Search for the cell housing the specified text and yield its (X, Y) center coordinate. 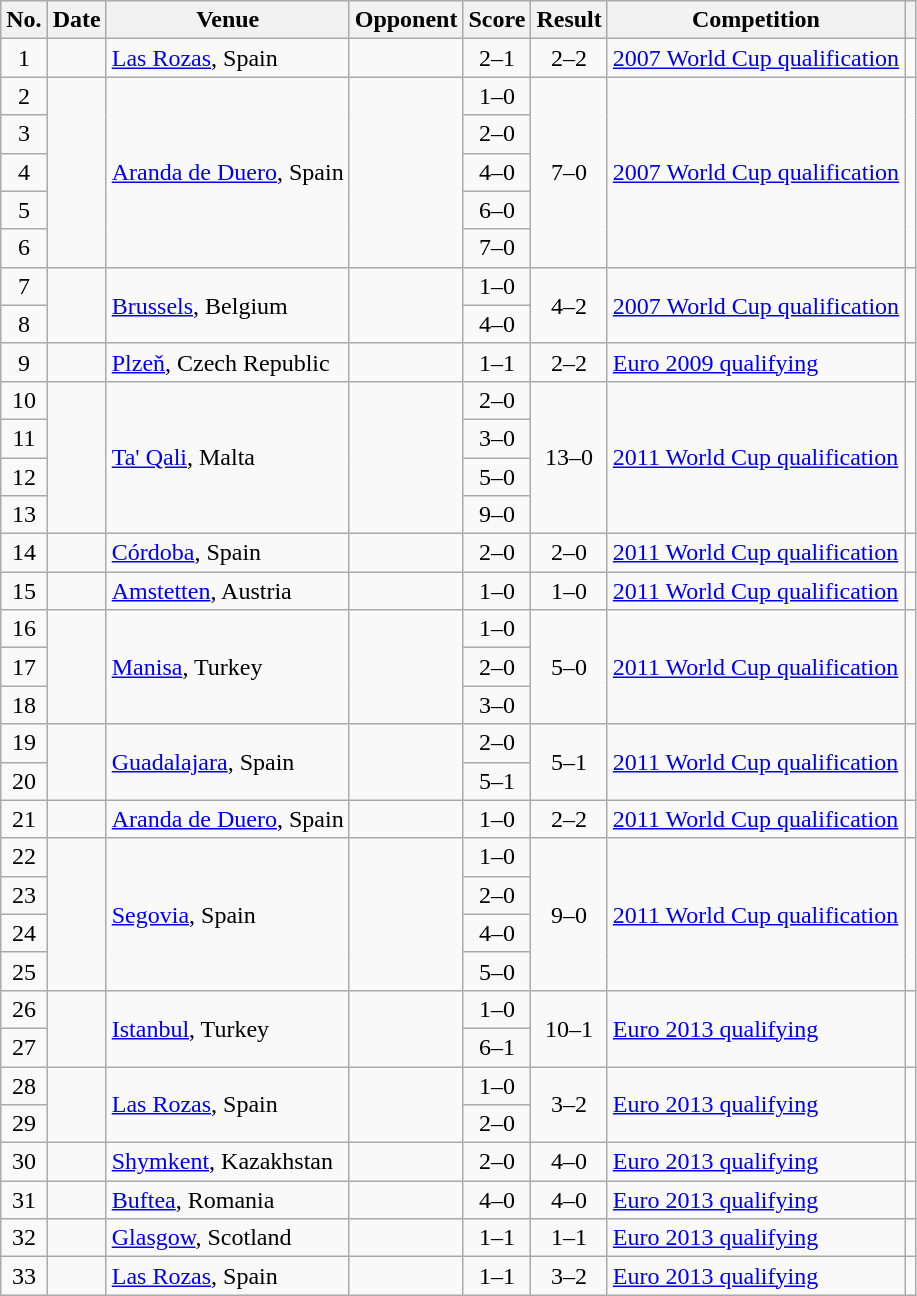
6–1 (497, 1047)
32 (24, 1238)
5 (24, 210)
Amstetten, Austria (228, 591)
29 (24, 1124)
Istanbul, Turkey (228, 1028)
Opponent (406, 20)
30 (24, 1162)
Guadalajara, Spain (228, 762)
Glasgow, Scotland (228, 1238)
33 (24, 1276)
6 (24, 248)
11 (24, 438)
10 (24, 400)
6–0 (497, 210)
26 (24, 1009)
15 (24, 591)
No. (24, 20)
1 (24, 58)
27 (24, 1047)
22 (24, 857)
2 (24, 96)
10–1 (569, 1028)
20 (24, 781)
Venue (228, 20)
Ta' Qali, Malta (228, 457)
25 (24, 971)
13–0 (569, 457)
9 (24, 362)
Competition (756, 20)
21 (24, 819)
19 (24, 743)
Euro 2009 qualifying (756, 362)
4–2 (569, 305)
18 (24, 705)
24 (24, 933)
13 (24, 515)
Shymkent, Kazakhstan (228, 1162)
Date (76, 20)
3 (24, 134)
Plzeň, Czech Republic (228, 362)
7 (24, 286)
16 (24, 629)
Segovia, Spain (228, 914)
12 (24, 477)
14 (24, 553)
2–1 (497, 58)
Córdoba, Spain (228, 553)
Manisa, Turkey (228, 667)
4 (24, 172)
23 (24, 895)
Score (497, 20)
17 (24, 667)
Buftea, Romania (228, 1200)
Brussels, Belgium (228, 305)
31 (24, 1200)
28 (24, 1085)
8 (24, 324)
Result (569, 20)
